Capture the cell that displays the provided text and extract its [X, Y] central coordinate. 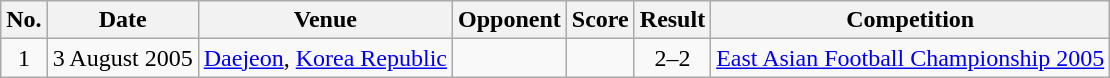
Venue [325, 20]
Score [600, 20]
1 [24, 58]
East Asian Football Championship 2005 [910, 58]
Result [672, 20]
No. [24, 20]
Daejeon, Korea Republic [325, 58]
2–2 [672, 58]
Date [122, 20]
3 August 2005 [122, 58]
Competition [910, 20]
Opponent [510, 20]
